From the cell containing the given text, extract its center point as [X, Y] coordinate. 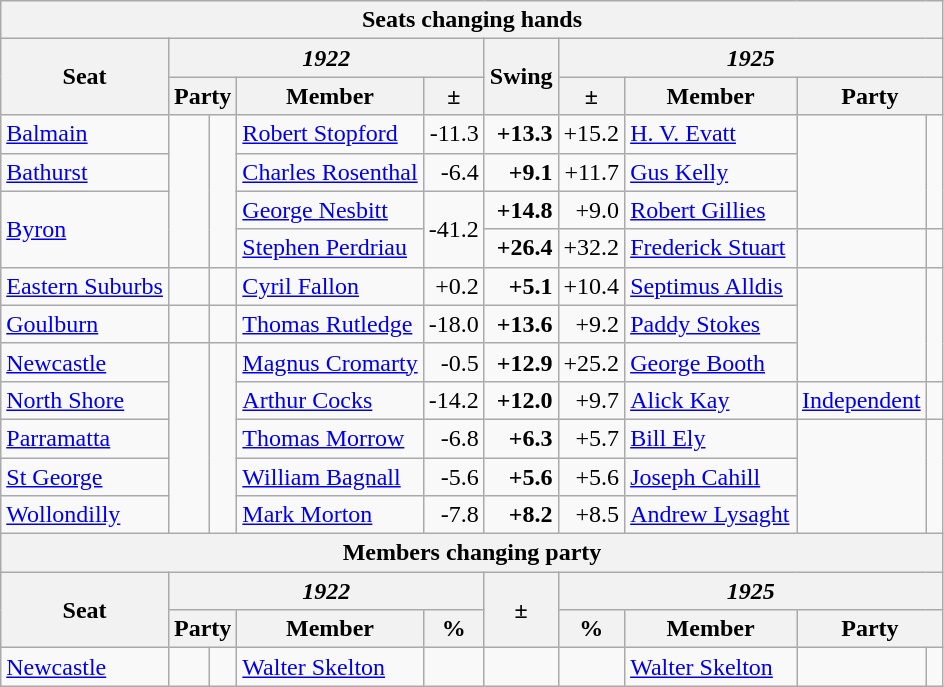
Robert Stopford [330, 134]
+5.1 [521, 286]
Magnus Cromarty [330, 362]
H. V. Evatt [711, 134]
+25.2 [592, 362]
+26.4 [521, 248]
Thomas Rutledge [330, 324]
Seats changing hands [472, 20]
-18.0 [454, 324]
+14.8 [521, 210]
Mark Morton [330, 515]
+13.3 [521, 134]
+32.2 [592, 248]
-14.2 [454, 400]
Paddy Stokes [711, 324]
+8.2 [521, 515]
-5.6 [454, 477]
Wollondilly [85, 515]
Arthur Cocks [330, 400]
Septimus Alldis [711, 286]
+15.2 [592, 134]
-11.3 [454, 134]
Stephen Perdriau [330, 248]
+0.2 [454, 286]
Gus Kelly [711, 172]
Byron [85, 229]
Independent [861, 400]
+9.7 [592, 400]
George Booth [711, 362]
Alick Kay [711, 400]
George Nesbitt [330, 210]
Goulburn [85, 324]
Bill Ely [711, 438]
Cyril Fallon [330, 286]
Joseph Cahill [711, 477]
+10.4 [592, 286]
-7.8 [454, 515]
Parramatta [85, 438]
Andrew Lysaght [711, 515]
Members changing party [472, 553]
+9.0 [592, 210]
Robert Gillies [711, 210]
William Bagnall [330, 477]
+9.2 [592, 324]
St George [85, 477]
-41.2 [454, 229]
Charles Rosenthal [330, 172]
+11.7 [592, 172]
-0.5 [454, 362]
Bathurst [85, 172]
Thomas Morrow [330, 438]
Balmain [85, 134]
-6.4 [454, 172]
+6.3 [521, 438]
+8.5 [592, 515]
+12.9 [521, 362]
+5.7 [592, 438]
-6.8 [454, 438]
+9.1 [521, 172]
Frederick Stuart [711, 248]
+12.0 [521, 400]
North Shore [85, 400]
Swing [521, 77]
Eastern Suburbs [85, 286]
+13.6 [521, 324]
